Provide the (x, y) coordinate of the cell's center where the given text is located.  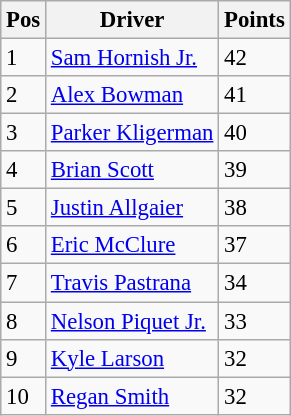
Points (254, 20)
10 (24, 396)
41 (254, 95)
5 (24, 208)
38 (254, 208)
42 (254, 58)
40 (254, 133)
33 (254, 321)
3 (24, 133)
9 (24, 358)
Justin Allgaier (132, 208)
Driver (132, 20)
37 (254, 245)
34 (254, 283)
Brian Scott (132, 170)
2 (24, 95)
4 (24, 170)
1 (24, 58)
Sam Hornish Jr. (132, 58)
Parker Kligerman (132, 133)
Eric McClure (132, 245)
6 (24, 245)
Nelson Piquet Jr. (132, 321)
Alex Bowman (132, 95)
Regan Smith (132, 396)
7 (24, 283)
Travis Pastrana (132, 283)
8 (24, 321)
39 (254, 170)
Pos (24, 20)
Kyle Larson (132, 358)
